From the cell containing the given text, extract its center point as [X, Y] coordinate. 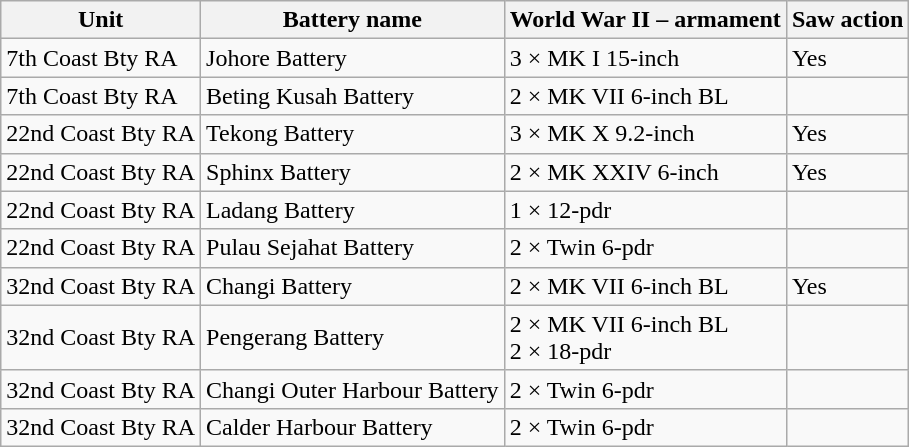
2 × MK XXIV 6-inch [645, 172]
3 × MK X 9.2-inch [645, 134]
Pulau Sejahat Battery [353, 248]
Tekong Battery [353, 134]
Battery name [353, 20]
Ladang Battery [353, 210]
1 × 12-pdr [645, 210]
Saw action [847, 20]
Johore Battery [353, 58]
World War II – armament [645, 20]
3 × MK I 15-inch [645, 58]
Pengerang Battery [353, 338]
Changi Battery [353, 286]
Changi Outer Harbour Battery [353, 389]
Calder Harbour Battery [353, 427]
Beting Kusah Battery [353, 96]
Unit [101, 20]
Sphinx Battery [353, 172]
2 × MK VII 6-inch BL2 × 18-pdr [645, 338]
